Detect which cell encompasses the target text, then output its (x, y) center coordinate. 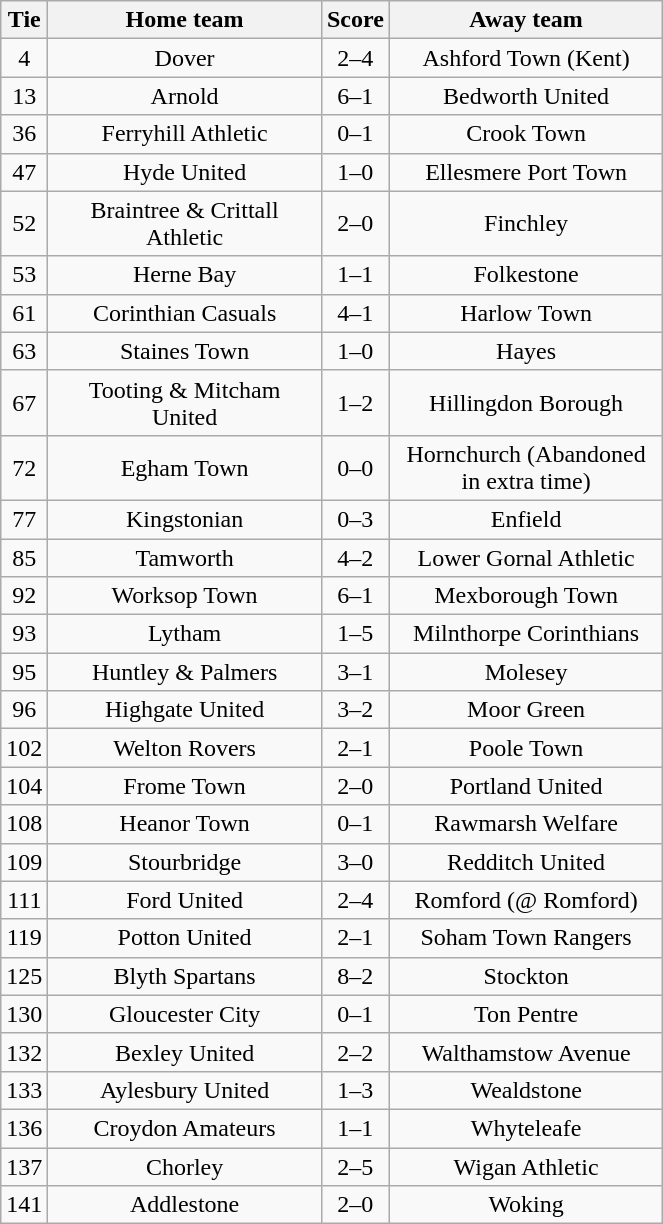
Finchley (526, 224)
104 (24, 786)
3–1 (355, 672)
Moor Green (526, 710)
0–0 (355, 468)
137 (24, 1167)
Gloucester City (185, 1014)
4 (24, 58)
Ellesmere Port Town (526, 172)
Addlestone (185, 1205)
Stourbridge (185, 862)
Tamworth (185, 557)
8–2 (355, 976)
Hornchurch (Abandoned in extra time) (526, 468)
Aylesbury United (185, 1090)
95 (24, 672)
Redditch United (526, 862)
Milnthorpe Corinthians (526, 634)
63 (24, 351)
Arnold (185, 96)
133 (24, 1090)
96 (24, 710)
Dover (185, 58)
0–3 (355, 519)
Hayes (526, 351)
Walthamstow Avenue (526, 1052)
125 (24, 976)
Croydon Amateurs (185, 1128)
93 (24, 634)
Tie (24, 20)
1–2 (355, 402)
4–1 (355, 313)
111 (24, 900)
Ferryhill Athletic (185, 134)
Home team (185, 20)
Mexborough Town (526, 596)
67 (24, 402)
Whyteleafe (526, 1128)
Poole Town (526, 748)
Heanor Town (185, 824)
Huntley & Palmers (185, 672)
130 (24, 1014)
Lower Gornal Athletic (526, 557)
Portland United (526, 786)
Rawmarsh Welfare (526, 824)
Enfield (526, 519)
Wealdstone (526, 1090)
4–2 (355, 557)
Staines Town (185, 351)
Blyth Spartans (185, 976)
Corinthian Casuals (185, 313)
2–5 (355, 1167)
Wigan Athletic (526, 1167)
Molesey (526, 672)
Chorley (185, 1167)
Score (355, 20)
85 (24, 557)
Egham Town (185, 468)
Harlow Town (526, 313)
47 (24, 172)
92 (24, 596)
52 (24, 224)
108 (24, 824)
Kingstonian (185, 519)
Ford United (185, 900)
Lytham (185, 634)
Soham Town Rangers (526, 938)
1–5 (355, 634)
Ton Pentre (526, 1014)
Ashford Town (Kent) (526, 58)
13 (24, 96)
136 (24, 1128)
61 (24, 313)
109 (24, 862)
1–3 (355, 1090)
Braintree & Crittall Athletic (185, 224)
Crook Town (526, 134)
Folkestone (526, 275)
53 (24, 275)
3–0 (355, 862)
Potton United (185, 938)
2–2 (355, 1052)
77 (24, 519)
Herne Bay (185, 275)
Away team (526, 20)
72 (24, 468)
119 (24, 938)
141 (24, 1205)
Stockton (526, 976)
36 (24, 134)
Bexley United (185, 1052)
Tooting & Mitcham United (185, 402)
Woking (526, 1205)
Hyde United (185, 172)
102 (24, 748)
Highgate United (185, 710)
Romford (@ Romford) (526, 900)
3–2 (355, 710)
Frome Town (185, 786)
Hillingdon Borough (526, 402)
Welton Rovers (185, 748)
Bedworth United (526, 96)
132 (24, 1052)
Worksop Town (185, 596)
